Find where the given text appears and provide that cell's center as (X, Y) coordinate. 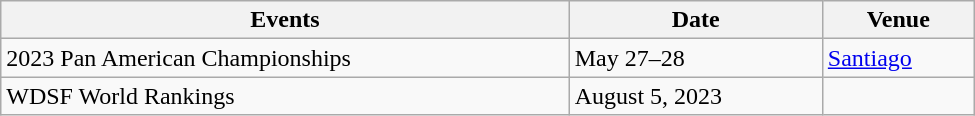
2023 Pan American Championships (285, 58)
Events (285, 20)
Venue (898, 20)
WDSF World Rankings (285, 96)
Date (696, 20)
August 5, 2023 (696, 96)
May 27–28 (696, 58)
Santiago (898, 58)
